Detect which cell encompasses the target text, then output its (X, Y) center coordinate. 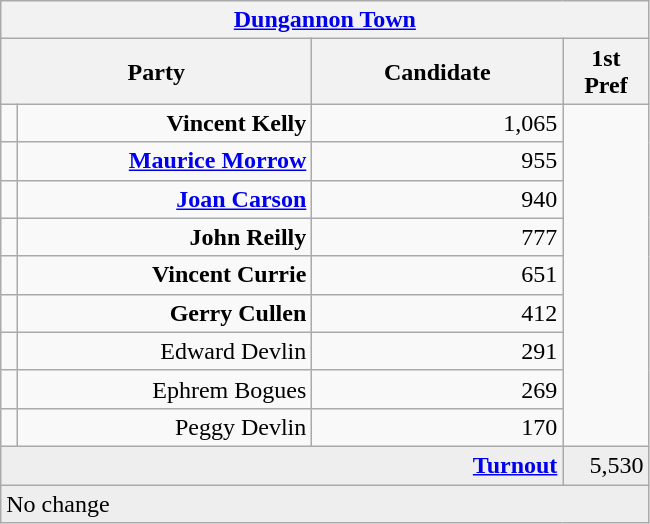
Dungannon Town (325, 20)
170 (438, 427)
269 (438, 389)
940 (438, 199)
Edward Devlin (165, 351)
John Reilly (165, 237)
777 (438, 237)
Candidate (438, 72)
Vincent Kelly (165, 123)
Party (156, 72)
5,530 (606, 465)
Ephrem Bogues (165, 389)
Vincent Currie (165, 275)
1st Pref (606, 72)
Gerry Cullen (165, 313)
Maurice Morrow (165, 161)
412 (438, 313)
Turnout (282, 465)
651 (438, 275)
1,065 (438, 123)
Joan Carson (165, 199)
291 (438, 351)
Peggy Devlin (165, 427)
No change (325, 503)
955 (438, 161)
